Provide the [x, y] coordinate of the cell's center where the given text is located.  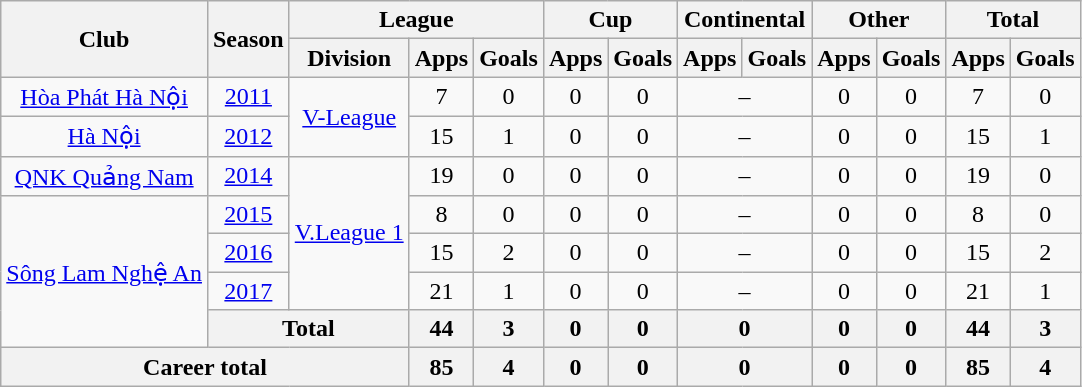
League [416, 20]
V.League 1 [349, 233]
2014 [248, 176]
2016 [248, 253]
Club [104, 39]
Continental [745, 20]
2011 [248, 97]
Sông Lam Nghệ An [104, 272]
Cup [610, 20]
Hà Nội [104, 136]
2012 [248, 136]
2015 [248, 215]
QNK Quảng Nam [104, 176]
Season [248, 39]
Division [349, 58]
Career total [205, 367]
Other [879, 20]
Hòa Phát Hà Nội [104, 97]
V-League [349, 116]
2017 [248, 291]
